Find where the given text appears and provide that cell's center as [x, y] coordinate. 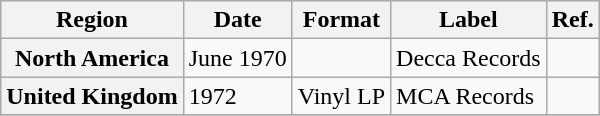
Date [238, 20]
MCA Records [469, 96]
Vinyl LP [341, 96]
Format [341, 20]
Ref. [572, 20]
Decca Records [469, 58]
North America [92, 58]
June 1970 [238, 58]
1972 [238, 96]
Region [92, 20]
Label [469, 20]
United Kingdom [92, 96]
